From the cell containing the given text, extract its center point as [x, y] coordinate. 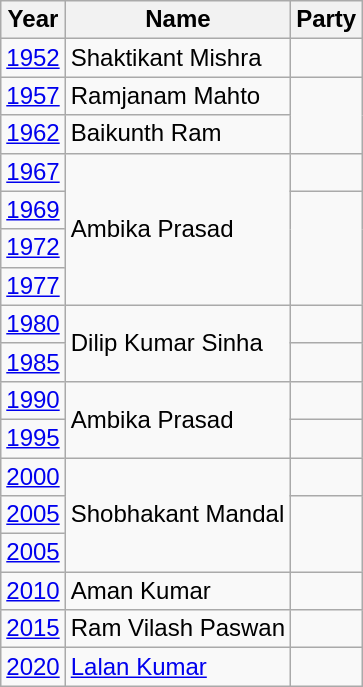
1977 [33, 286]
2010 [33, 591]
2000 [33, 477]
Year [33, 20]
1957 [33, 96]
2015 [33, 629]
Ramjanam Mahto [178, 96]
1952 [33, 58]
1967 [33, 172]
Baikunth Ram [178, 134]
Lalan Kumar [178, 667]
Dilip Kumar Sinha [178, 343]
Aman Kumar [178, 591]
Party [326, 20]
1972 [33, 248]
1969 [33, 210]
1962 [33, 134]
1980 [33, 324]
Shobhakant Mandal [178, 515]
2020 [33, 667]
Name [178, 20]
Ram Vilash Paswan [178, 629]
1985 [33, 362]
1990 [33, 400]
Shaktikant Mishra [178, 58]
1995 [33, 438]
